Extract the (X, Y) coordinate from the center of the cell holding the provided text.  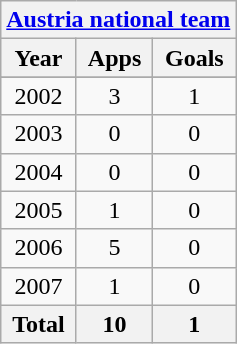
Total (39, 324)
5 (114, 248)
3 (114, 96)
2006 (39, 248)
10 (114, 324)
Austria national team (118, 20)
2002 (39, 96)
2005 (39, 210)
2004 (39, 172)
2007 (39, 286)
Goals (194, 58)
2003 (39, 134)
Year (39, 58)
Apps (114, 58)
